Find where the given text appears and provide that cell's center as [X, Y] coordinate. 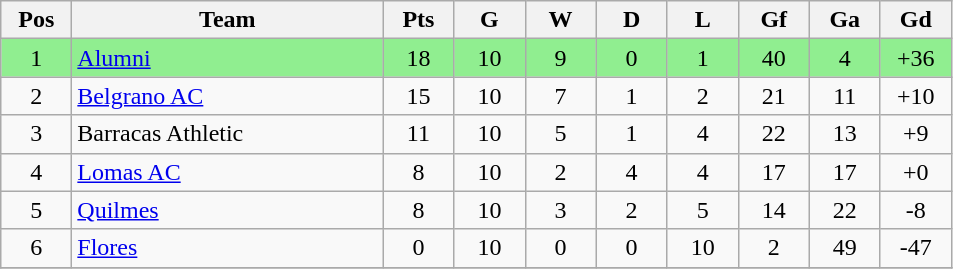
Quilmes [228, 210]
+9 [916, 134]
18 [418, 58]
15 [418, 96]
40 [774, 58]
Gd [916, 20]
9 [560, 58]
-8 [916, 210]
Pts [418, 20]
7 [560, 96]
13 [844, 134]
21 [774, 96]
6 [36, 248]
+10 [916, 96]
W [560, 20]
Belgrano AC [228, 96]
L [702, 20]
Lomas AC [228, 172]
49 [844, 248]
Team [228, 20]
+36 [916, 58]
Barracas Athletic [228, 134]
-47 [916, 248]
D [632, 20]
Pos [36, 20]
+0 [916, 172]
Ga [844, 20]
Flores [228, 248]
14 [774, 210]
G [490, 20]
Alumni [228, 58]
Gf [774, 20]
